From the cell containing the given text, extract its center point as (X, Y) coordinate. 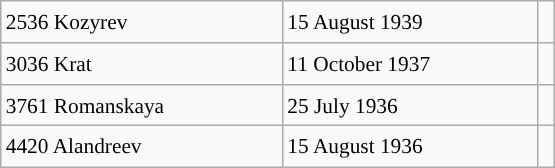
3761 Romanskaya (142, 105)
15 August 1936 (410, 147)
15 August 1939 (410, 22)
25 July 1936 (410, 105)
2536 Kozyrev (142, 22)
4420 Alandreev (142, 147)
3036 Krat (142, 64)
11 October 1937 (410, 64)
